Provide the [x, y] coordinate of the cell's center where the given text is located.  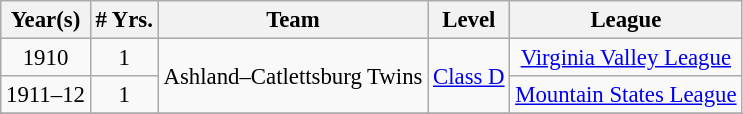
Class D [469, 76]
1911–12 [46, 95]
Virginia Valley League [626, 58]
Team [293, 20]
# Yrs. [124, 20]
Ashland–Catlettsburg Twins [293, 76]
Year(s) [46, 20]
League [626, 20]
Level [469, 20]
1910 [46, 58]
Mountain States League [626, 95]
